Extract the (X, Y) coordinate from the center of the cell holding the provided text.  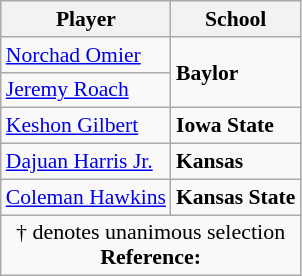
Jeremy Roach (86, 90)
Coleman Hawkins (86, 197)
† denotes unanimous selectionReference: (151, 246)
Dajuan Harris Jr. (86, 162)
School (236, 19)
Kansas State (236, 197)
Baylor (236, 72)
Keshon Gilbert (86, 126)
Iowa State (236, 126)
Norchad Omier (86, 55)
Kansas (236, 162)
Player (86, 19)
